Find where the given text appears and provide that cell's center as [X, Y] coordinate. 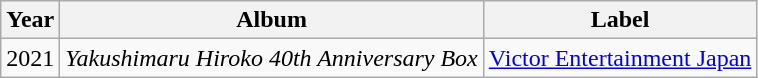
2021 [30, 58]
Album [272, 20]
Victor Entertainment Japan [620, 58]
Label [620, 20]
Yakushimaru Hiroko 40th Anniversary Box [272, 58]
Year [30, 20]
